Pinpoint the cell where the given text exists, returning its (x, y) midpoint coordinate. 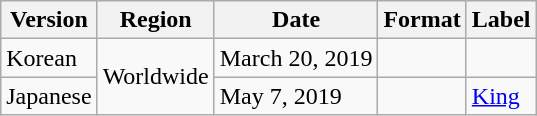
Japanese (49, 96)
Korean (49, 58)
Format (422, 20)
Label (501, 20)
May 7, 2019 (296, 96)
Worldwide (156, 77)
Date (296, 20)
Region (156, 20)
Version (49, 20)
King (501, 96)
March 20, 2019 (296, 58)
